Detect which cell encompasses the target text, then output its [x, y] center coordinate. 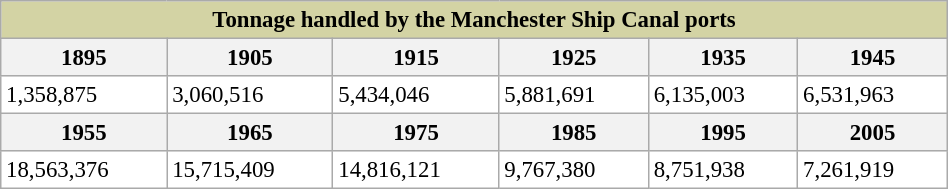
Tonnage handled by the Manchester Ship Canal ports [474, 20]
14,816,121 [416, 170]
2005 [872, 133]
1965 [250, 133]
1,358,875 [84, 95]
3,060,516 [250, 95]
5,434,046 [416, 95]
6,135,003 [722, 95]
1945 [872, 58]
9,767,380 [574, 170]
8,751,938 [722, 170]
1985 [574, 133]
15,715,409 [250, 170]
6,531,963 [872, 95]
7,261,919 [872, 170]
18,563,376 [84, 170]
1935 [722, 58]
1915 [416, 58]
1975 [416, 133]
1995 [722, 133]
5,881,691 [574, 95]
1895 [84, 58]
1925 [574, 58]
1955 [84, 133]
1905 [250, 58]
